Return (x, y) of the center of cell containing provided text 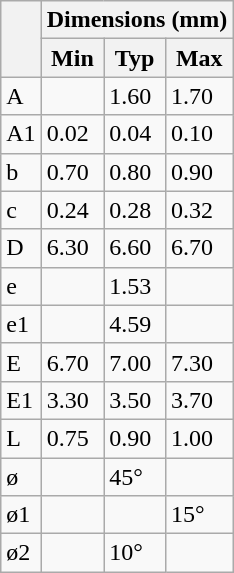
D (21, 248)
3.70 (200, 400)
7.00 (135, 362)
Min (72, 58)
0.32 (200, 210)
3.30 (72, 400)
0.75 (72, 438)
1.60 (135, 96)
E (21, 362)
ø2 (21, 553)
0.24 (72, 210)
0.70 (72, 172)
ø (21, 477)
6.60 (135, 248)
e (21, 286)
0.04 (135, 134)
15° (200, 515)
A1 (21, 134)
7.30 (200, 362)
e1 (21, 324)
E1 (21, 400)
45° (135, 477)
1.00 (200, 438)
A (21, 96)
1.53 (135, 286)
0.10 (200, 134)
b (21, 172)
6.30 (72, 248)
10° (135, 553)
0.02 (72, 134)
ø1 (21, 515)
L (21, 438)
0.28 (135, 210)
Typ (135, 58)
1.70 (200, 96)
3.50 (135, 400)
Dimensions (mm) (137, 20)
Max (200, 58)
4.59 (135, 324)
c (21, 210)
0.80 (135, 172)
